Determine the [X, Y] coordinate at the center of the cell enclosing the given text.  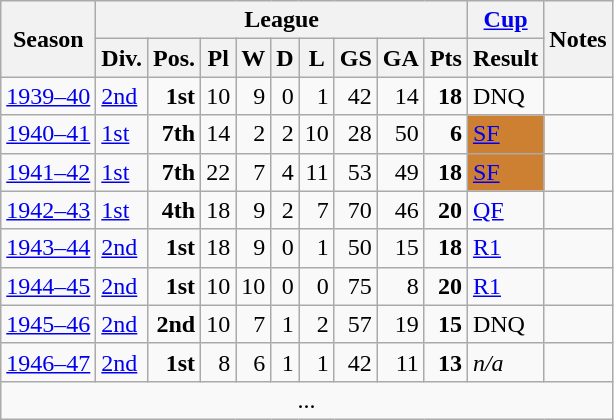
L [316, 58]
Pos. [174, 58]
... [306, 400]
75 [356, 286]
1945–46 [48, 324]
1944–45 [48, 286]
D [285, 58]
19 [400, 324]
Result [505, 58]
League [282, 20]
57 [356, 324]
Season [48, 39]
Cup [505, 20]
1946–47 [48, 362]
49 [400, 172]
46 [400, 210]
22 [218, 172]
70 [356, 210]
1940–41 [48, 134]
GA [400, 58]
GS [356, 58]
Notes [578, 39]
Div. [122, 58]
13 [446, 362]
1943–44 [48, 248]
1942–43 [48, 210]
1939–40 [48, 96]
4 [285, 172]
W [254, 58]
53 [356, 172]
n/a [505, 362]
QF [505, 210]
28 [356, 134]
Pts [446, 58]
Pl [218, 58]
4th [174, 210]
1941–42 [48, 172]
